Extract the (X, Y) coordinate from the center of the cell holding the provided text.  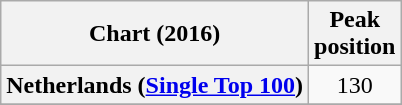
Netherlands (Single Top 100) (155, 85)
130 (355, 85)
Peakposition (355, 34)
Chart (2016) (155, 34)
